For the text-containing cell, return its midpoint in [X, Y] coordinate format. 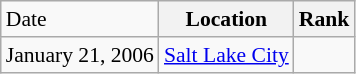
Salt Lake City [226, 55]
January 21, 2006 [80, 55]
Date [80, 19]
Rank [324, 19]
Location [226, 19]
